From the cell containing the given text, extract its center point as (x, y) coordinate. 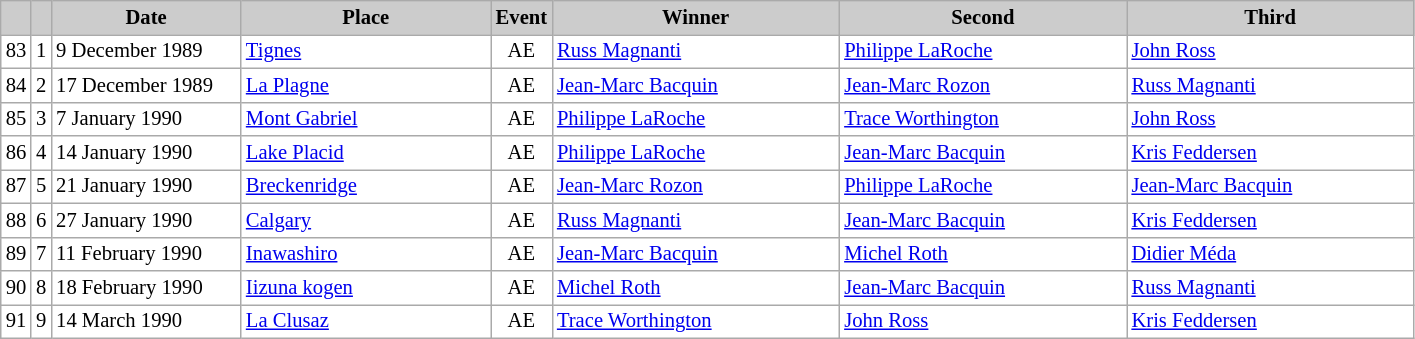
5 (41, 186)
83 (16, 51)
Third (1270, 17)
Place (366, 17)
Didier Méda (1270, 254)
6 (41, 220)
2 (41, 85)
Date (146, 17)
La Clusaz (366, 321)
Lake Placid (366, 153)
27 January 1990 (146, 220)
Inawashiro (366, 254)
Winner (696, 17)
85 (16, 119)
La Plagne (366, 85)
Breckenridge (366, 186)
8 (41, 287)
Mont Gabriel (366, 119)
21 January 1990 (146, 186)
4 (41, 153)
91 (16, 321)
Event (522, 17)
14 January 1990 (146, 153)
17 December 1989 (146, 85)
90 (16, 287)
86 (16, 153)
7 January 1990 (146, 119)
89 (16, 254)
18 February 1990 (146, 287)
3 (41, 119)
Tignes (366, 51)
88 (16, 220)
84 (16, 85)
Iizuna kogen (366, 287)
87 (16, 186)
Calgary (366, 220)
9 (41, 321)
11 February 1990 (146, 254)
1 (41, 51)
7 (41, 254)
9 December 1989 (146, 51)
Second (982, 17)
14 March 1990 (146, 321)
